Scan for the cell matching the given text and deliver its [x, y] coordinate at center. 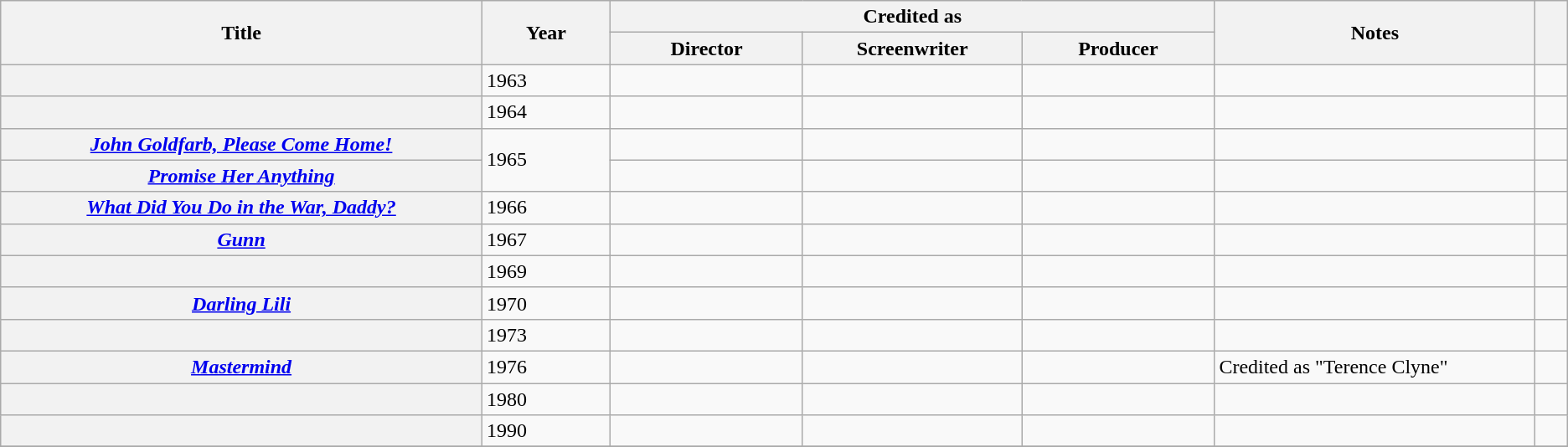
1969 [546, 271]
1963 [546, 80]
1976 [546, 367]
1973 [546, 335]
What Did You Do in the War, Daddy? [241, 208]
Notes [1375, 33]
1990 [546, 431]
1966 [546, 208]
Screenwriter [912, 49]
Promise Her Anything [241, 176]
John Goldfarb, Please Come Home! [241, 144]
Producer [1118, 49]
Credited as "Terence Clyne" [1375, 367]
1970 [546, 303]
Darling Lili [241, 303]
Gunn [241, 239]
Year [546, 33]
Credited as [913, 17]
1967 [546, 239]
1980 [546, 399]
Title [241, 33]
Director [707, 49]
1965 [546, 160]
1964 [546, 112]
Mastermind [241, 367]
